Scan for the cell matching the given text and deliver its (X, Y) coordinate at center. 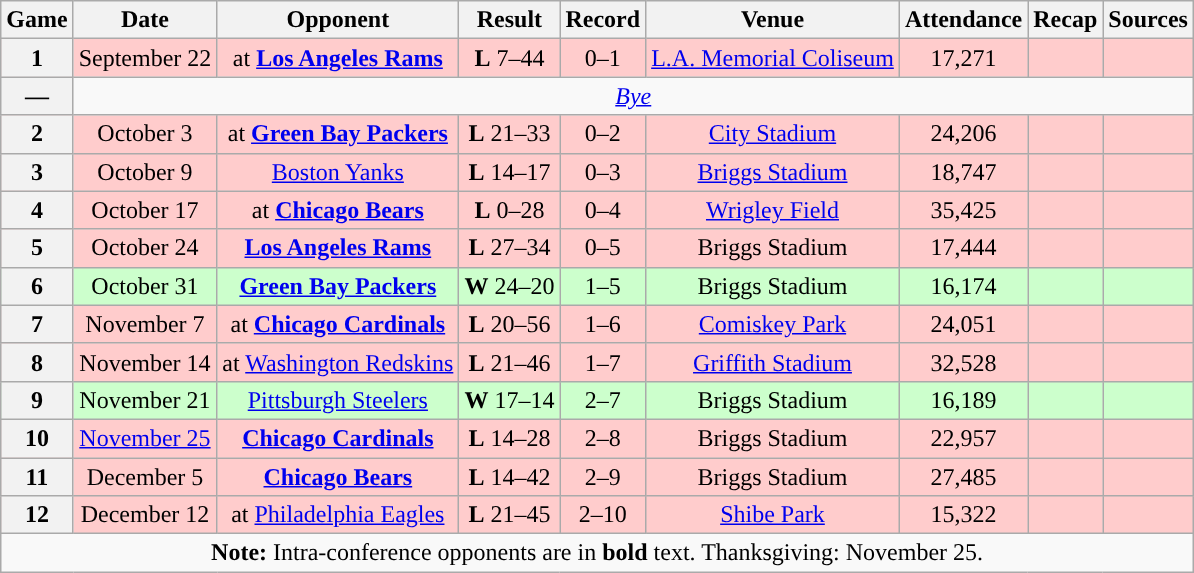
22,957 (963, 438)
October 17 (145, 210)
Venue (773, 20)
Chicago Bears (338, 477)
Game (37, 20)
0–4 (603, 210)
2–10 (603, 515)
7 (37, 324)
Result (510, 20)
Shibe Park (773, 515)
35,425 (963, 210)
at Los Angeles Rams (338, 58)
Griffith Stadium (773, 362)
W 17–14 (510, 400)
4 (37, 210)
27,485 (963, 477)
10 (37, 438)
2–7 (603, 400)
2–8 (603, 438)
Sources (1148, 20)
Boston Yanks (338, 172)
L 21–33 (510, 134)
3 (37, 172)
Note: Intra-conference opponents are in bold text. Thanksgiving: November 25. (598, 553)
L 21–45 (510, 515)
15,322 (963, 515)
1–7 (603, 362)
L 20–56 (510, 324)
City Stadium (773, 134)
October 9 (145, 172)
Record (603, 20)
at Philadelphia Eagles (338, 515)
17,271 (963, 58)
W 24–20 (510, 286)
32,528 (963, 362)
November 7 (145, 324)
at Chicago Bears (338, 210)
L 0–28 (510, 210)
17,444 (963, 248)
0–1 (603, 58)
Pittsburgh Steelers (338, 400)
1 (37, 58)
Wrigley Field (773, 210)
0–2 (603, 134)
9 (37, 400)
Opponent (338, 20)
L 14–42 (510, 477)
Bye (633, 96)
L 7–44 (510, 58)
November 14 (145, 362)
Chicago Cardinals (338, 438)
November 21 (145, 400)
at Chicago Cardinals (338, 324)
December 5 (145, 477)
Attendance (963, 20)
12 (37, 515)
December 12 (145, 515)
8 (37, 362)
October 3 (145, 134)
Comiskey Park (773, 324)
September 22 (145, 58)
2 (37, 134)
0–5 (603, 248)
0–3 (603, 172)
11 (37, 477)
L.A. Memorial Coliseum (773, 58)
18,747 (963, 172)
at Washington Redskins (338, 362)
24,206 (963, 134)
L 14–17 (510, 172)
Recap (1066, 20)
5 (37, 248)
L 21–46 (510, 362)
— (37, 96)
October 24 (145, 248)
16,189 (963, 400)
Los Angeles Rams (338, 248)
Green Bay Packers (338, 286)
24,051 (963, 324)
2–9 (603, 477)
at Green Bay Packers (338, 134)
1–5 (603, 286)
L 14–28 (510, 438)
November 25 (145, 438)
L 27–34 (510, 248)
16,174 (963, 286)
1–6 (603, 324)
October 31 (145, 286)
Date (145, 20)
6 (37, 286)
